Find where the given text appears and provide that cell's center as (X, Y) coordinate. 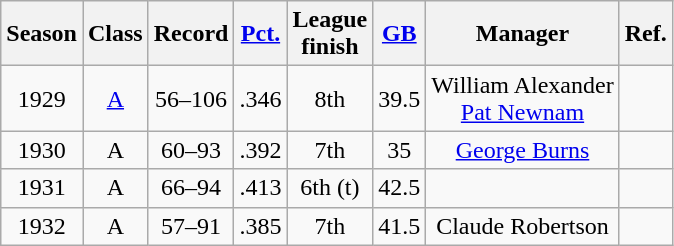
1930 (42, 150)
39.5 (400, 98)
1932 (42, 226)
60–93 (191, 150)
35 (400, 150)
Claude Robertson (522, 226)
Leaguefinish (330, 34)
6th (t) (330, 188)
57–91 (191, 226)
William AlexanderPat Newnam (522, 98)
1929 (42, 98)
.392 (260, 150)
Manager (522, 34)
.385 (260, 226)
1931 (42, 188)
8th (330, 98)
Record (191, 34)
GB (400, 34)
Season (42, 34)
42.5 (400, 188)
66–94 (191, 188)
.346 (260, 98)
.413 (260, 188)
Ref. (646, 34)
Class (115, 34)
Pct. (260, 34)
George Burns (522, 150)
56–106 (191, 98)
41.5 (400, 226)
